Scan for the cell matching the given text and deliver its [X, Y] coordinate at center. 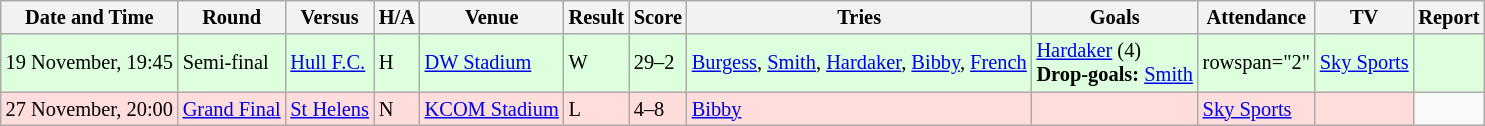
N [397, 109]
H/A [397, 17]
Tries [860, 17]
Burgess, Smith, Hardaker, Bibby, French [860, 63]
19 November, 19:45 [90, 63]
Date and Time [90, 17]
Round [232, 17]
Attendance [1256, 17]
Goals [1115, 17]
Hull F.C. [329, 63]
rowspan="2" [1256, 63]
L [596, 109]
H [397, 63]
Grand Final [232, 109]
Score [658, 17]
DW Stadium [492, 63]
TV [1364, 17]
W [596, 63]
Versus [329, 17]
4–8 [658, 109]
Semi-final [232, 63]
Hardaker (4)Drop-goals: Smith [1115, 63]
Bibby [860, 109]
Result [596, 17]
Venue [492, 17]
KCOM Stadium [492, 109]
29–2 [658, 63]
Report [1448, 17]
St Helens [329, 109]
27 November, 20:00 [90, 109]
